Capture the cell that displays the provided text and extract its [x, y] central coordinate. 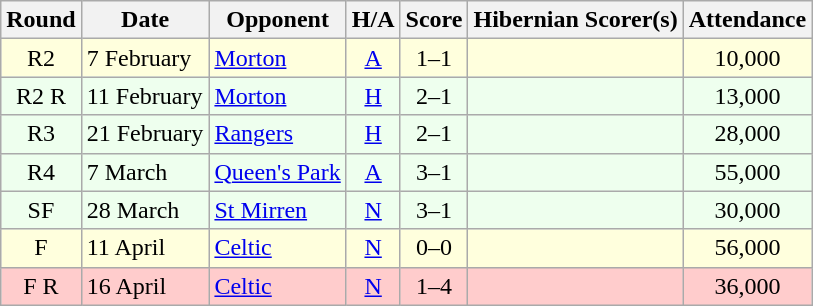
13,000 [747, 96]
H/A [373, 20]
21 February [145, 134]
7 March [145, 172]
SF [41, 210]
11 February [145, 96]
Attendance [747, 20]
55,000 [747, 172]
16 April [145, 286]
Hibernian Scorer(s) [576, 20]
28,000 [747, 134]
R4 [41, 172]
7 February [145, 58]
St Mirren [278, 210]
28 March [145, 210]
F R [41, 286]
R2 [41, 58]
36,000 [747, 286]
R3 [41, 134]
1–1 [434, 58]
F [41, 248]
0–0 [434, 248]
Rangers [278, 134]
56,000 [747, 248]
Opponent [278, 20]
10,000 [747, 58]
Queen's Park [278, 172]
R2 R [41, 96]
Score [434, 20]
1–4 [434, 286]
30,000 [747, 210]
Round [41, 20]
11 April [145, 248]
Date [145, 20]
